Return (x, y) of the center of cell containing provided text 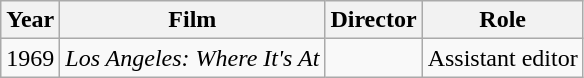
Los Angeles: Where It's At (192, 58)
Director (374, 20)
Year (30, 20)
Film (192, 20)
Role (502, 20)
Assistant editor (502, 58)
1969 (30, 58)
